Return (X, Y) of the center of cell containing provided text 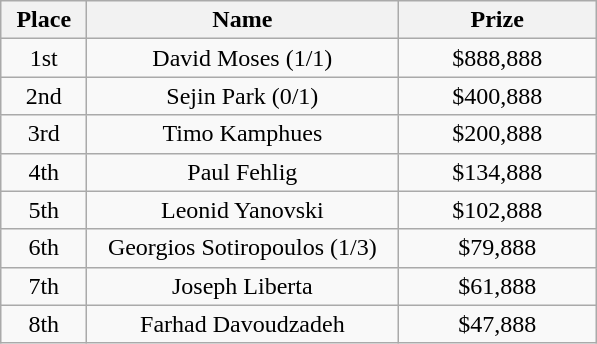
Prize (498, 20)
Leonid Yanovski (242, 210)
Paul Fehlig (242, 172)
Sejin Park (0/1) (242, 96)
3rd (44, 134)
$61,888 (498, 286)
$400,888 (498, 96)
Place (44, 20)
7th (44, 286)
$888,888 (498, 58)
David Moses (1/1) (242, 58)
$200,888 (498, 134)
Timo Kamphues (242, 134)
Name (242, 20)
8th (44, 324)
6th (44, 248)
Georgios Sotiropoulos (1/3) (242, 248)
$134,888 (498, 172)
Farhad Davoudzadeh (242, 324)
2nd (44, 96)
1st (44, 58)
Joseph Liberta (242, 286)
4th (44, 172)
$47,888 (498, 324)
5th (44, 210)
$102,888 (498, 210)
$79,888 (498, 248)
